Find where the given text appears and provide that cell's center as [X, Y] coordinate. 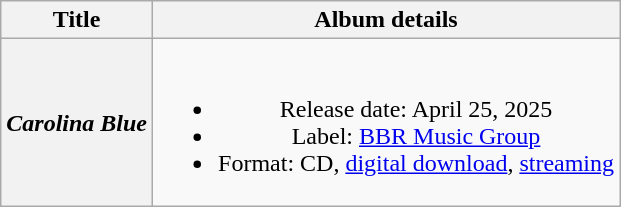
Carolina Blue [77, 122]
Release date: April 25, 2025Label: BBR Music GroupFormat: CD, digital download, streaming [386, 122]
Title [77, 20]
Album details [386, 20]
